For the text-containing cell, return its midpoint in [x, y] coordinate format. 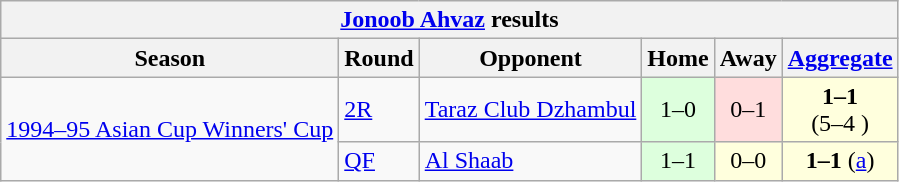
Opponent [530, 58]
2R [379, 110]
Away [748, 58]
Al Shaab [530, 161]
Taraz Club Dzhambul [530, 110]
0–1 [748, 110]
0–0 [748, 161]
1–1(5–4 ) [840, 110]
Aggregate [840, 58]
Jonoob Ahvaz results [450, 20]
Round [379, 58]
QF [379, 161]
1–0 [678, 110]
1994–95 Asian Cup Winners' Cup [170, 128]
1–1 (a) [840, 161]
1–1 [678, 161]
Season [170, 58]
Home [678, 58]
